Return the [X, Y] coordinate for the center point of the cell that contains the specified text.  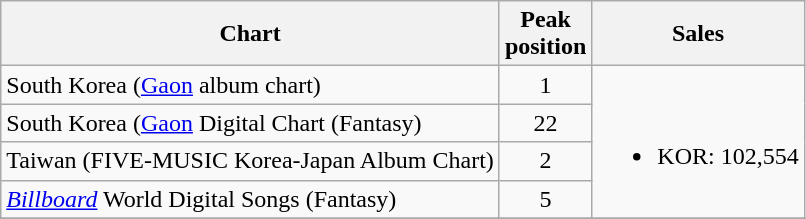
KOR: 102,554 [698, 142]
Taiwan (FIVE-MUSIC Korea-Japan Album Chart) [250, 161]
Sales [698, 34]
2 [545, 161]
1 [545, 85]
Billboard World Digital Songs (Fantasy) [250, 199]
South Korea (Gaon album chart) [250, 85]
22 [545, 123]
South Korea (Gaon Digital Chart (Fantasy) [250, 123]
5 [545, 199]
Chart [250, 34]
Peakposition [545, 34]
